For the text-containing cell, return its midpoint in (X, Y) coordinate format. 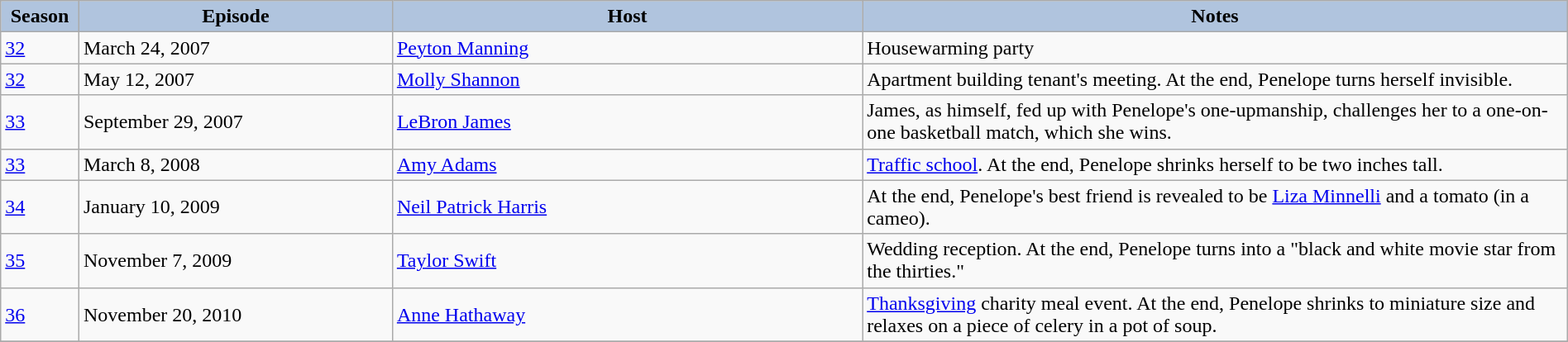
Housewarming party (1216, 48)
May 12, 2007 (235, 79)
January 10, 2009 (235, 207)
September 29, 2007 (235, 122)
34 (40, 207)
Traffic school. At the end, Penelope shrinks herself to be two inches tall. (1216, 164)
November 7, 2009 (235, 261)
Anne Hathaway (627, 314)
36 (40, 314)
November 20, 2010 (235, 314)
At the end, Penelope's best friend is revealed to be Liza Minnelli and a tomato (in a cameo). (1216, 207)
Wedding reception. At the end, Penelope turns into a "black and white movie star from the thirties." (1216, 261)
James, as himself, fed up with Penelope's one-upmanship, challenges her to a one-on-one basketball match, which she wins. (1216, 122)
Molly Shannon (627, 79)
Peyton Manning (627, 48)
Thanksgiving charity meal event. At the end, Penelope shrinks to miniature size and relaxes on a piece of celery in a pot of soup. (1216, 314)
Neil Patrick Harris (627, 207)
LeBron James (627, 122)
Episode (235, 17)
Taylor Swift (627, 261)
Season (40, 17)
Notes (1216, 17)
March 8, 2008 (235, 164)
35 (40, 261)
March 24, 2007 (235, 48)
Apartment building tenant's meeting. At the end, Penelope turns herself invisible. (1216, 79)
Amy Adams (627, 164)
Host (627, 17)
